Pinpoint the cell where the given text exists, returning its (x, y) midpoint coordinate. 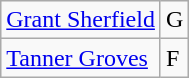
G (174, 20)
Tanner Groves (81, 58)
F (174, 58)
Grant Sherfield (81, 20)
